From the cell containing the given text, extract its center point as [x, y] coordinate. 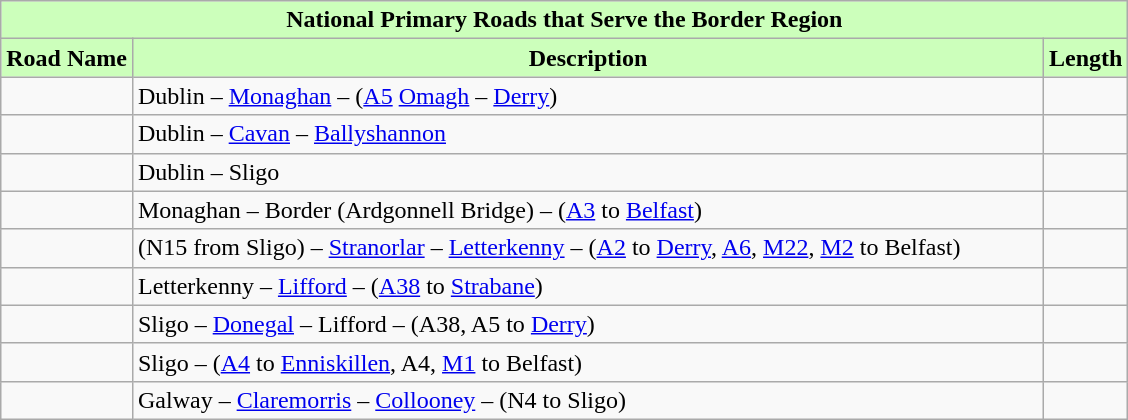
Galway – Claremorris – Collooney – (N4 to Sligo) [588, 400]
(N15 from Sligo) – Stranorlar – Letterkenny – (A2 to Derry, A6, M22, M2 to Belfast) [588, 248]
Length [1086, 58]
National Primary Roads that Serve the Border Region [564, 20]
Dublin – Cavan – Ballyshannon [588, 134]
Dublin – Monaghan – (A5 Omagh – Derry) [588, 96]
Sligo – (A4 to Enniskillen, A4, M1 to Belfast) [588, 362]
Dublin – Sligo [588, 172]
Sligo – Donegal – Lifford – (A38, A5 to Derry) [588, 324]
Road Name [67, 58]
Letterkenny – Lifford – (A38 to Strabane) [588, 286]
Description [588, 58]
Monaghan – Border (Ardgonnell Bridge) – (A3 to Belfast) [588, 210]
